Find where the given text appears and provide that cell's center as (x, y) coordinate. 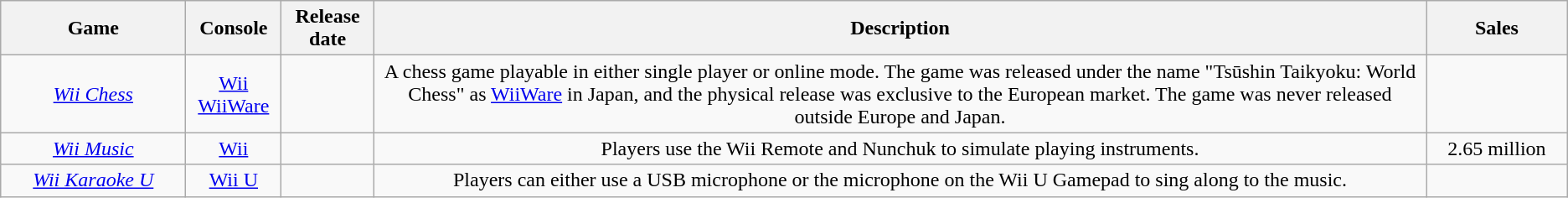
Console (234, 29)
Players use the Wii Remote and Nunchuk to simulate playing instruments. (900, 148)
Wii Music (94, 148)
Wii Chess (94, 94)
Game (94, 29)
2.65 million (1498, 148)
Players can either use a USB microphone or the microphone on the Wii U Gamepad to sing along to the music. (900, 180)
Wii U (234, 180)
Release date (328, 29)
Wii WiiWare (234, 94)
Description (900, 29)
Wii (234, 148)
Wii Karaoke U (94, 180)
Sales (1498, 29)
